Pinpoint the cell where the given text exists, returning its [X, Y] midpoint coordinate. 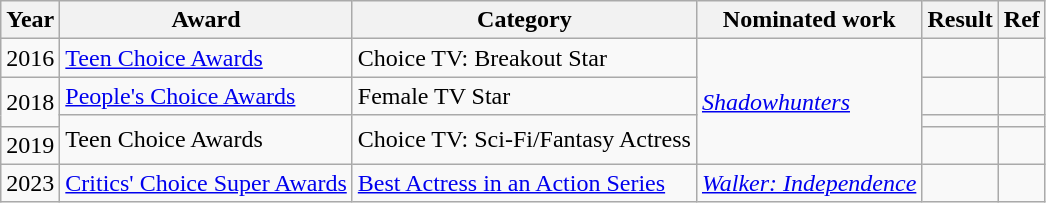
2023 [30, 183]
Nominated work [808, 20]
Female TV Star [524, 96]
Year [30, 20]
Best Actress in an Action Series [524, 183]
Shadowhunters [808, 102]
Choice TV: Breakout Star [524, 58]
Category [524, 20]
Result [960, 20]
2018 [30, 102]
2016 [30, 58]
Ref [1022, 20]
People's Choice Awards [206, 96]
Walker: Independence [808, 183]
Critics' Choice Super Awards [206, 183]
Award [206, 20]
Choice TV: Sci-Fi/Fantasy Actress [524, 140]
2019 [30, 145]
